Extract the (X, Y) coordinate from the center of the cell holding the provided text.  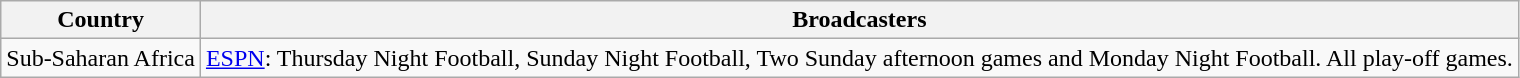
Sub-Saharan Africa (101, 58)
Country (101, 20)
Broadcasters (859, 20)
ESPN: Thursday Night Football, Sunday Night Football, Two Sunday afternoon games and Monday Night Football. All play-off games. (859, 58)
